Determine the [x, y] coordinate at the center of the cell enclosing the given text.  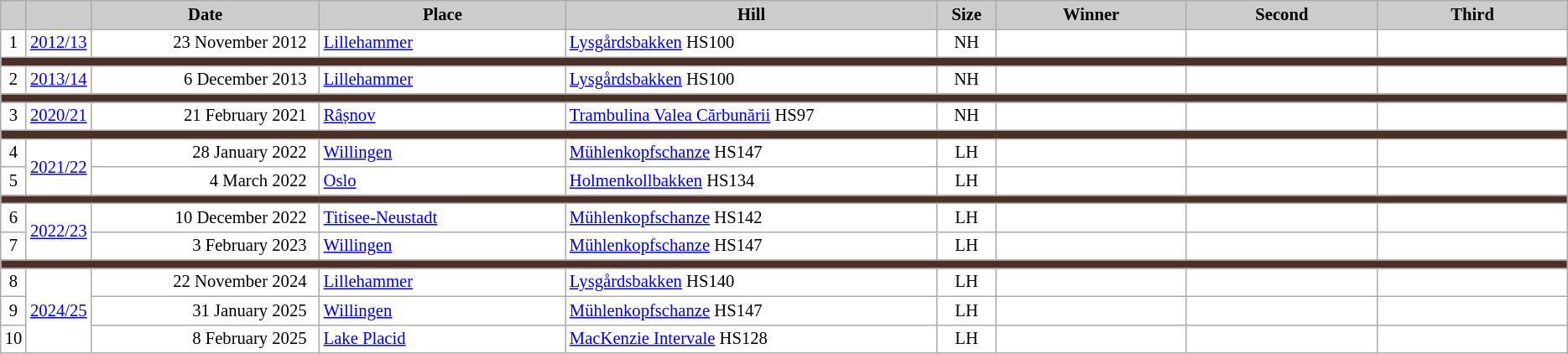
2013/14 [59, 80]
Place [443, 14]
10 December 2022 [205, 217]
6 December 2013 [205, 80]
2020/21 [59, 116]
3 [13, 116]
Holmenkollbakken HS134 [752, 180]
Hill [752, 14]
Winner [1091, 14]
23 November 2012 [205, 43]
Lake Placid [443, 339]
2022/23 [59, 232]
MacKenzie Intervale HS128 [752, 339]
2 [13, 80]
31 January 2025 [205, 310]
22 November 2024 [205, 282]
21 February 2021 [205, 116]
Mühlenkopfschanze HS142 [752, 217]
8 [13, 282]
2021/22 [59, 167]
Titisee-Neustadt [443, 217]
Oslo [443, 180]
4 [13, 153]
9 [13, 310]
5 [13, 180]
4 March 2022 [205, 180]
3 February 2023 [205, 246]
2012/13 [59, 43]
2024/25 [59, 310]
Râșnov [443, 116]
Trambulina Valea Cărbunării HS97 [752, 116]
10 [13, 339]
Third [1472, 14]
28 January 2022 [205, 153]
Date [205, 14]
6 [13, 217]
Lysgårdsbakken HS140 [752, 282]
7 [13, 246]
8 February 2025 [205, 339]
Size [966, 14]
Second [1282, 14]
1 [13, 43]
